Locate the cell with the specified text and output its [X, Y] center coordinate. 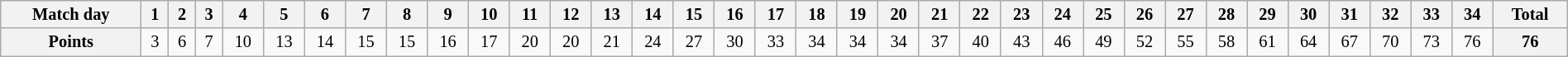
61 [1268, 42]
23 [1021, 14]
70 [1390, 42]
25 [1104, 14]
22 [981, 14]
52 [1145, 42]
2 [182, 14]
73 [1432, 42]
55 [1186, 42]
40 [981, 42]
46 [1063, 42]
29 [1268, 14]
28 [1226, 14]
49 [1104, 42]
1 [155, 14]
58 [1226, 42]
26 [1145, 14]
43 [1021, 42]
19 [858, 14]
4 [243, 14]
Total [1530, 14]
9 [448, 14]
12 [571, 14]
11 [530, 14]
31 [1350, 14]
64 [1308, 42]
Points [71, 42]
Match day [71, 14]
8 [407, 14]
37 [939, 42]
67 [1350, 42]
32 [1390, 14]
5 [284, 14]
18 [817, 14]
